Detect which cell encompasses the target text, then output its (X, Y) center coordinate. 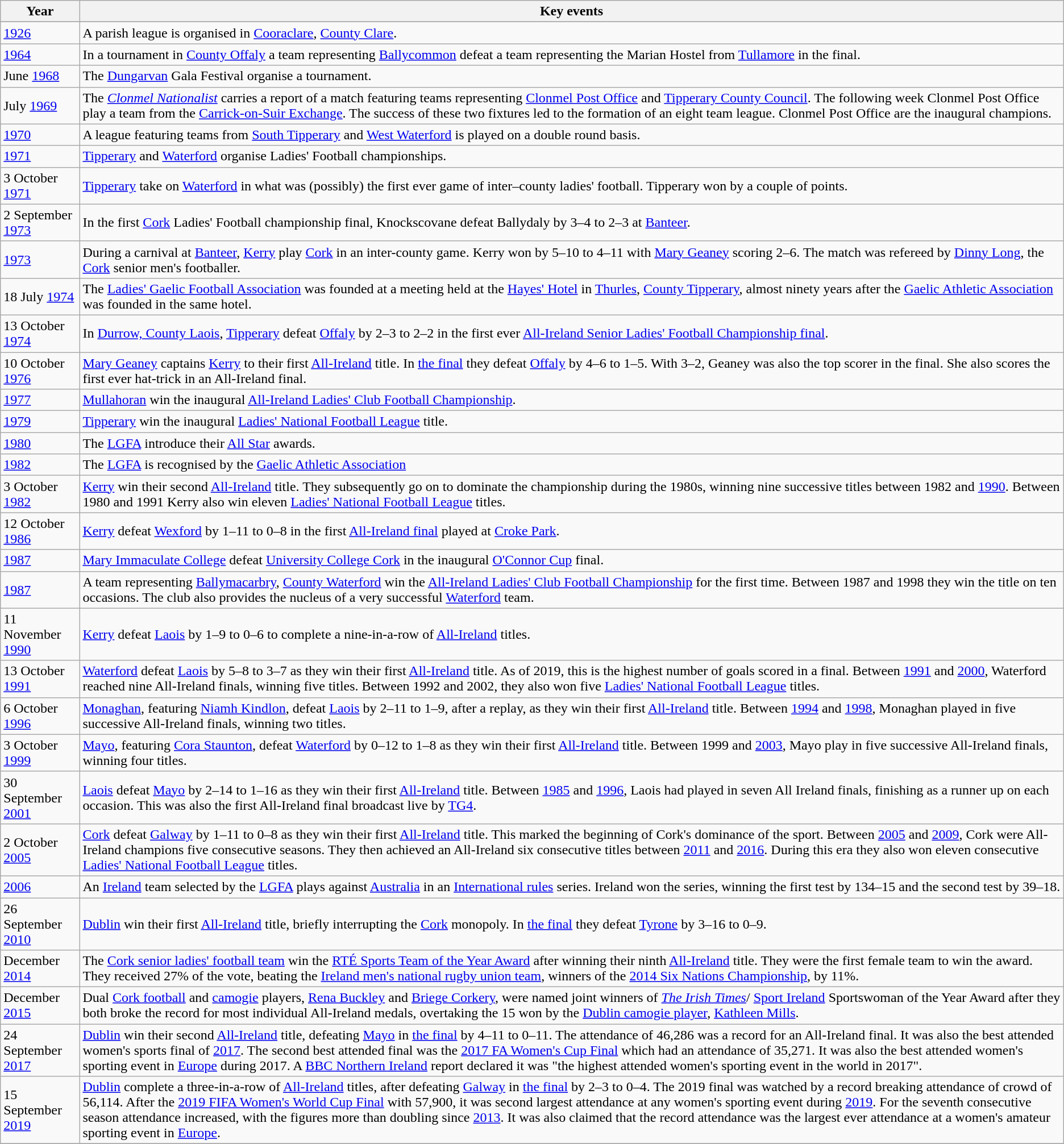
1979 (40, 422)
A parish league is organised in Cooraclare, County Clare. (572, 33)
1970 (40, 135)
Tipperary take on Waterford in what was (possibly) the first ever game of inter–county ladies' football. Tipperary won by a couple of points. (572, 185)
13 October 1974 (40, 333)
12 October 1986 (40, 531)
In Durrow, County Laois, Tipperary defeat Offaly by 2–3 to 2–2 in the first ever All-Ireland Senior Ladies' Football Championship final. (572, 333)
1971 (40, 156)
10 October 1976 (40, 371)
2 October 2005 (40, 850)
Tipperary win the inaugural Ladies' National Football League title. (572, 422)
1964 (40, 55)
30 September 2001 (40, 797)
In the first Cork Ladies' Football championship final, Knockscovane defeat Ballydaly by 3–4 to 2–3 at Banteer. (572, 223)
A league featuring teams from South Tipperary and West Waterford is played on a double round basis. (572, 135)
26 September 2010 (40, 924)
6 October 1996 (40, 716)
15 September 2019 (40, 1110)
Dublin win their first All-Ireland title, briefly interrupting the Cork monopoly. In the final they defeat Tyrone by 3–16 to 0–9. (572, 924)
3 October 1982 (40, 494)
3 October 1999 (40, 752)
Mary Immaculate College defeat University College Cork in the inaugural O'Connor Cup final. (572, 560)
In a tournament in County Offaly a team representing Ballycommon defeat a team representing the Marian Hostel from Tullamore in the final. (572, 55)
1977 (40, 400)
December 2015 (40, 1006)
2006 (40, 887)
24 September 2017 (40, 1050)
Tipperary and Waterford organise Ladies' Football championships. (572, 156)
1926 (40, 33)
The LGFA is recognised by the Gaelic Athletic Association (572, 465)
Year (40, 11)
1973 (40, 259)
13 October 1991 (40, 679)
Kerry defeat Laois by 1–9 to 0–6 to complete a nine-in-a-row of All-Ireland titles. (572, 634)
July 1969 (40, 106)
3 October 1971 (40, 185)
December 2014 (40, 968)
Key events (572, 11)
1980 (40, 443)
Mullahoran win the inaugural All-Ireland Ladies' Club Football Championship. (572, 400)
1982 (40, 465)
Kerry defeat Wexford by 1–11 to 0–8 in the first All-Ireland final played at Croke Park. (572, 531)
The Dungarvan Gala Festival organise a tournament. (572, 76)
11 November 1990 (40, 634)
June 1968 (40, 76)
2 September 1973 (40, 223)
The LGFA introduce their All Star awards. (572, 443)
18 July 1974 (40, 297)
